Return (x, y) of the center of cell containing provided text 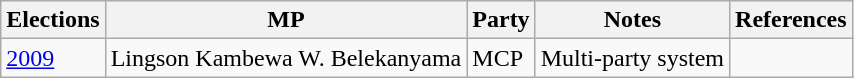
2009 (53, 58)
Notes (632, 20)
Lingson Kambewa W. Belekanyama (286, 58)
MCP (501, 58)
Elections (53, 20)
References (792, 20)
Party (501, 20)
Multi-party system (632, 58)
MP (286, 20)
